Find where the given text appears and provide that cell's center as (x, y) coordinate. 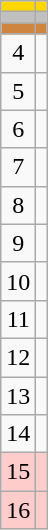
15 (18, 472)
11 (18, 319)
5 (18, 91)
14 (18, 434)
8 (18, 205)
13 (18, 395)
16 (18, 510)
12 (18, 357)
6 (18, 129)
7 (18, 167)
4 (18, 53)
10 (18, 281)
9 (18, 243)
